Pinpoint the cell where the given text exists, returning its (x, y) midpoint coordinate. 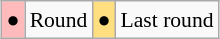
Round (59, 20)
Last round (168, 20)
